Determine the [X, Y] coordinate at the center of the cell enclosing the given text.  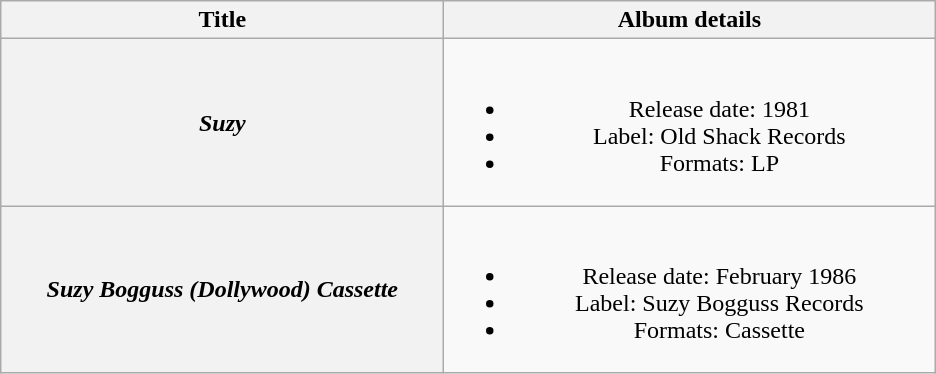
Release date: 1981Label: Old Shack RecordsFormats: LP [690, 122]
Release date: February 1986Label: Suzy Bogguss RecordsFormats: Cassette [690, 290]
Suzy Bogguss (Dollywood) Cassette [222, 290]
Title [222, 20]
Album details [690, 20]
Suzy [222, 122]
